Return the [x, y] coordinate for the center point of the cell that contains the specified text.  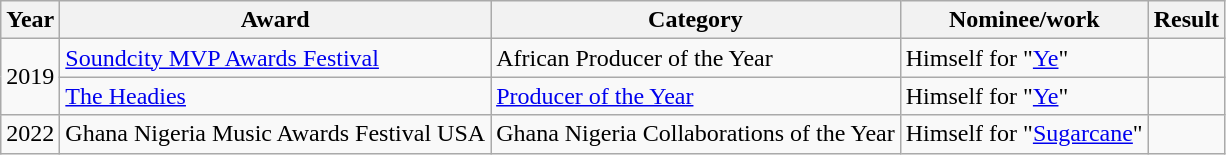
Year [30, 20]
African Producer of the Year [696, 58]
Category [696, 20]
2019 [30, 77]
Nominee/work [1024, 20]
Ghana Nigeria Music Awards Festival USA [276, 134]
Soundcity MVP Awards Festival [276, 58]
Himself for "Sugarcane" [1024, 134]
Ghana Nigeria Collaborations of the Year [696, 134]
The Headies [276, 96]
Result [1186, 20]
2022 [30, 134]
Award [276, 20]
Producer of the Year [696, 96]
